Capture the cell that displays the provided text and extract its [X, Y] central coordinate. 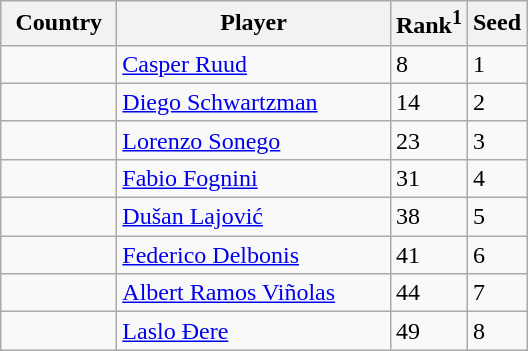
Lorenzo Sonego [254, 140]
14 [428, 102]
31 [428, 178]
Casper Ruud [254, 64]
Dušan Lajović [254, 217]
38 [428, 217]
49 [428, 331]
23 [428, 140]
Country [59, 24]
Player [254, 24]
3 [496, 140]
Rank1 [428, 24]
2 [496, 102]
Diego Schwartzman [254, 102]
7 [496, 293]
Laslo Đere [254, 331]
1 [496, 64]
Fabio Fognini [254, 178]
4 [496, 178]
Federico Delbonis [254, 255]
6 [496, 255]
5 [496, 217]
Albert Ramos Viñolas [254, 293]
Seed [496, 24]
44 [428, 293]
41 [428, 255]
